Locate the cell with the specified text and output its [x, y] center coordinate. 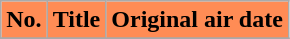
Title [76, 20]
Original air date [198, 20]
No. [24, 20]
